Pinpoint the cell where the given text exists, returning its (x, y) midpoint coordinate. 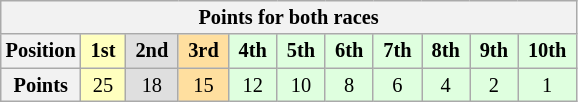
4 (446, 85)
15 (203, 85)
4th (253, 51)
7th (397, 51)
6th (349, 51)
1st (104, 51)
Points for both races (289, 17)
10 (301, 85)
6 (397, 85)
8th (446, 51)
25 (104, 85)
10th (547, 51)
2 (494, 85)
Points (41, 85)
Position (41, 51)
1 (547, 85)
5th (301, 51)
12 (253, 85)
8 (349, 85)
18 (152, 85)
9th (494, 51)
2nd (152, 51)
3rd (203, 51)
